Search for the cell housing the specified text and yield its [X, Y] center coordinate. 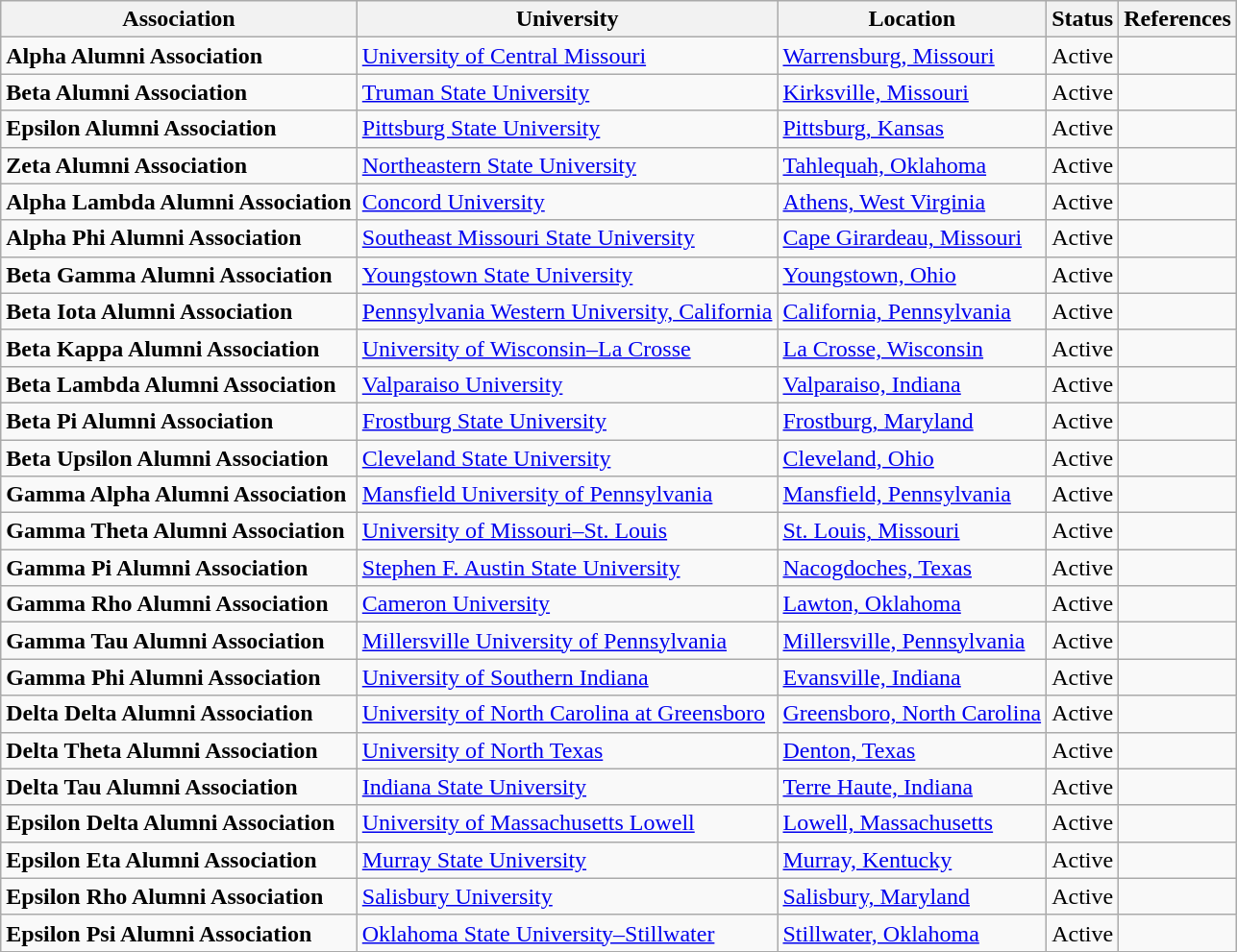
Millersville, Pennsylvania [912, 641]
Valparaiso, Indiana [912, 384]
Cape Girardeau, Missouri [912, 238]
University of Central Missouri [567, 56]
University of Southern Indiana [567, 677]
Cleveland, Ohio [912, 458]
Pittsburg State University [567, 129]
Southeast Missouri State University [567, 238]
Alpha Lambda Alumni Association [179, 202]
University of North Texas [567, 750]
Beta Pi Alumni Association [179, 421]
Beta Iota Alumni Association [179, 311]
Stephen F. Austin State University [567, 568]
Beta Gamma Alumni Association [179, 275]
Youngstown, Ohio [912, 275]
Delta Delta Alumni Association [179, 714]
University of Massachusetts Lowell [567, 823]
Gamma Theta Alumni Association [179, 531]
Evansville, Indiana [912, 677]
Valparaiso University [567, 384]
Kirksville, Missouri [912, 92]
Zeta Alumni Association [179, 165]
Delta Tau Alumni Association [179, 787]
University of Wisconsin–La Crosse [567, 348]
Stillwater, Oklahoma [912, 933]
Status [1082, 19]
Gamma Rho Alumni Association [179, 604]
Beta Alumni Association [179, 92]
Youngstown State University [567, 275]
Pittsburg, Kansas [912, 129]
Mansfield, Pennsylvania [912, 495]
Gamma Alpha Alumni Association [179, 495]
Tahlequah, Oklahoma [912, 165]
California, Pennsylvania [912, 311]
Lawton, Oklahoma [912, 604]
Millersville University of Pennsylvania [567, 641]
Salisbury University [567, 896]
Mansfield University of Pennsylvania [567, 495]
Epsilon Rho Alumni Association [179, 896]
Location [912, 19]
Murray, Kentucky [912, 860]
Beta Lambda Alumni Association [179, 384]
Epsilon Alumni Association [179, 129]
Cleveland State University [567, 458]
Terre Haute, Indiana [912, 787]
Alpha Alumni Association [179, 56]
Beta Kappa Alumni Association [179, 348]
Frostburg State University [567, 421]
Beta Upsilon Alumni Association [179, 458]
La Crosse, Wisconsin [912, 348]
Association [179, 19]
Concord University [567, 202]
Pennsylvania Western University, California [567, 311]
Lowell, Massachusetts [912, 823]
Delta Theta Alumni Association [179, 750]
University of Missouri–St. Louis [567, 531]
Cameron University [567, 604]
Indiana State University [567, 787]
References [1178, 19]
Alpha Phi Alumni Association [179, 238]
Truman State University [567, 92]
Epsilon Eta Alumni Association [179, 860]
Nacogdoches, Texas [912, 568]
University of North Carolina at Greensboro [567, 714]
Epsilon Psi Alumni Association [179, 933]
Oklahoma State University–Stillwater [567, 933]
Frostburg, Maryland [912, 421]
Gamma Tau Alumni Association [179, 641]
St. Louis, Missouri [912, 531]
Greensboro, North Carolina [912, 714]
Epsilon Delta Alumni Association [179, 823]
Gamma Phi Alumni Association [179, 677]
Gamma Pi Alumni Association [179, 568]
Salisbury, Maryland [912, 896]
Murray State University [567, 860]
Warrensburg, Missouri [912, 56]
Athens, West Virginia [912, 202]
Northeastern State University [567, 165]
University [567, 19]
Denton, Texas [912, 750]
